For the text-containing cell, return its midpoint in (X, Y) coordinate format. 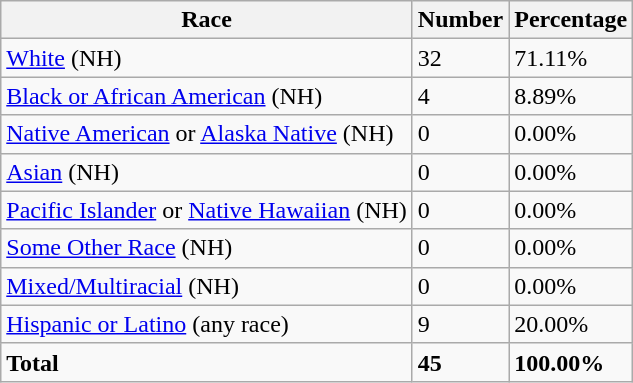
Hispanic or Latino (any race) (207, 324)
Percentage (571, 20)
Black or African American (NH) (207, 96)
Pacific Islander or Native Hawaiian (NH) (207, 210)
Mixed/Multiracial (NH) (207, 286)
Some Other Race (NH) (207, 248)
Native American or Alaska Native (NH) (207, 134)
9 (460, 324)
White (NH) (207, 58)
45 (460, 362)
Asian (NH) (207, 172)
Total (207, 362)
20.00% (571, 324)
32 (460, 58)
Number (460, 20)
Race (207, 20)
8.89% (571, 96)
4 (460, 96)
100.00% (571, 362)
71.11% (571, 58)
